Extract the (X, Y) coordinate from the center of the cell holding the provided text.  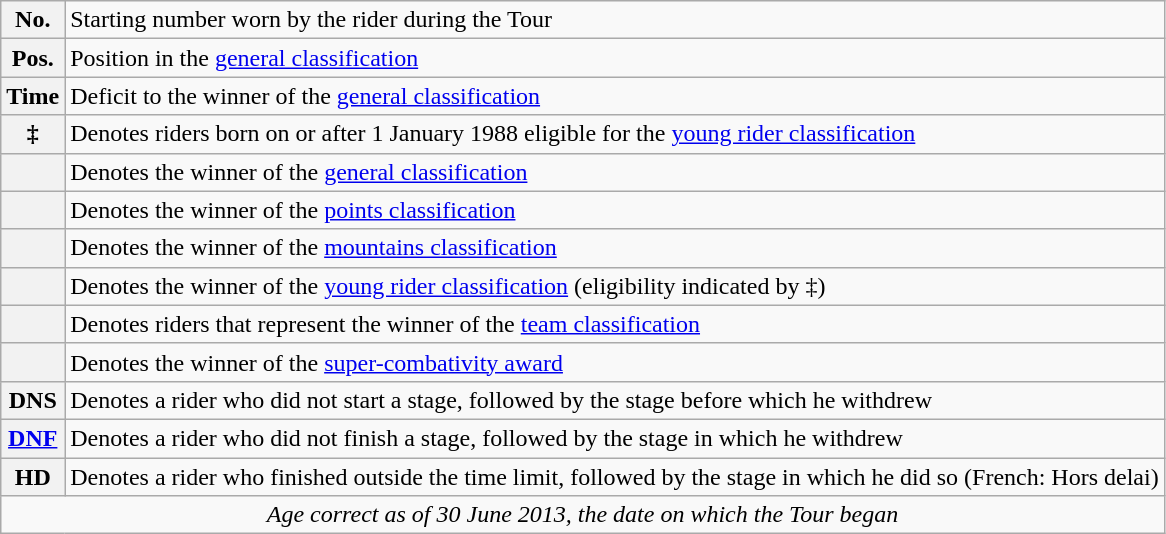
Starting number worn by the rider during the Tour (615, 20)
Pos. (33, 58)
Denotes a rider who finished outside the time limit, followed by the stage in which he did so (French: Hors delai) (615, 477)
No. (33, 20)
HD (33, 477)
Denotes the winner of the mountains classification (615, 248)
DNF (33, 438)
Denotes the winner of the young rider classification (eligibility indicated by ‡) (615, 286)
Denotes the winner of the general classification (615, 172)
Denotes riders that represent the winner of the team classification (615, 324)
Position in the general classification (615, 58)
Time (33, 96)
Deficit to the winner of the general classification (615, 96)
Denotes riders born on or after 1 January 1988 eligible for the young rider classification (615, 134)
Denotes a rider who did not finish a stage, followed by the stage in which he withdrew (615, 438)
Denotes the winner of the points classification (615, 210)
Denotes a rider who did not start a stage, followed by the stage before which he withdrew (615, 400)
Age correct as of 30 June 2013, the date on which the Tour began (582, 515)
Denotes the winner of the super-combativity award (615, 362)
DNS (33, 400)
‡ (33, 134)
